Return the (x, y) coordinate for the center point of the cell that contains the specified text.  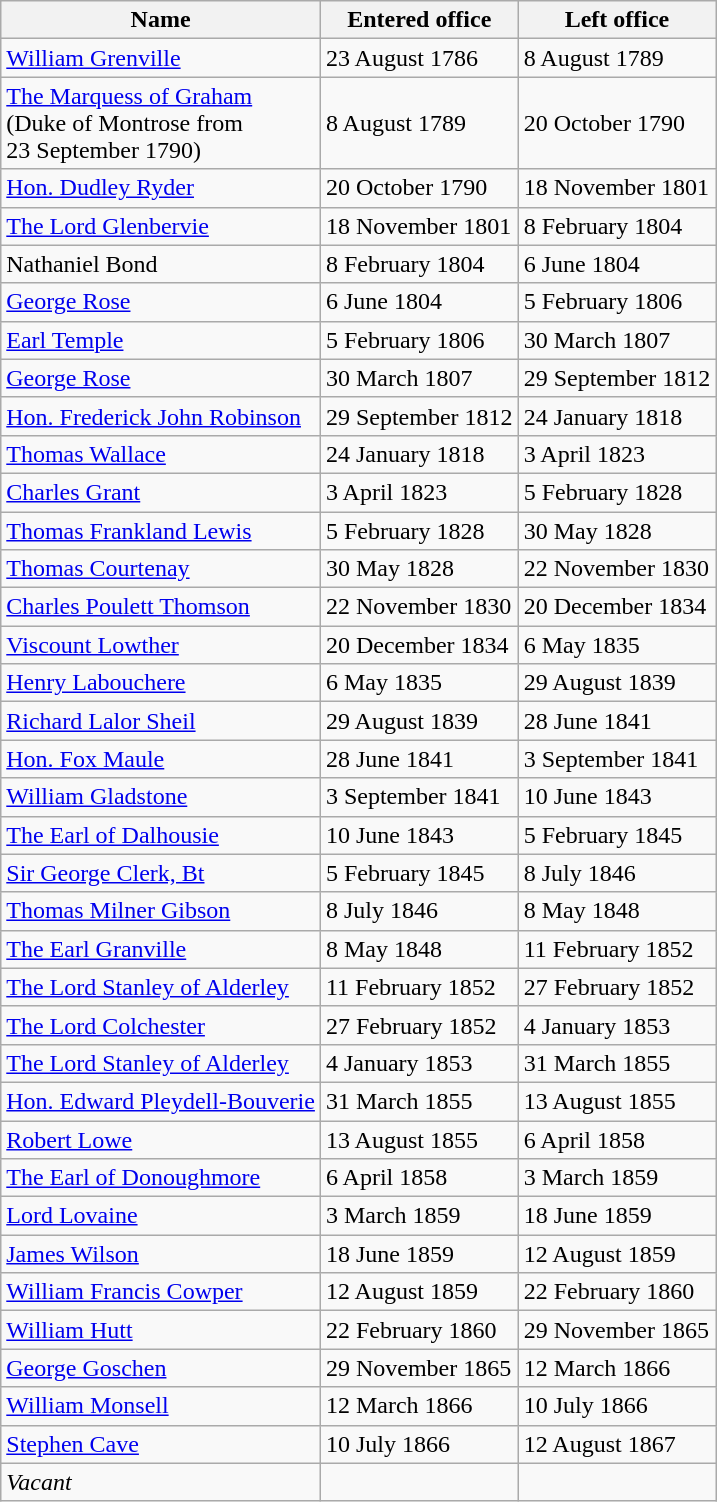
James Wilson (161, 1254)
Thomas Milner Gibson (161, 911)
William Grenville (161, 58)
Viscount Lowther (161, 645)
Sir George Clerk, Bt (161, 873)
Stephen Cave (161, 1444)
Charles Grant (161, 492)
Name (161, 20)
The Marquess of Graham (Duke of Montrose from 23 September 1790) (161, 123)
Thomas Frankland Lewis (161, 531)
23 August 1786 (419, 58)
William Monsell (161, 1406)
Henry Labouchere (161, 683)
Vacant (161, 1482)
The Earl of Donoughmore (161, 1178)
Left office (617, 20)
Entered office (419, 20)
William Gladstone (161, 797)
Thomas Wallace (161, 454)
Hon. Frederick John Robinson (161, 416)
Hon. Edward Pleydell-Bouverie (161, 1101)
The Lord Glenbervie (161, 226)
The Lord Colchester (161, 1025)
Lord Lovaine (161, 1216)
William Francis Cowper (161, 1292)
The Earl Granville (161, 949)
12 August 1867 (617, 1444)
William Hutt (161, 1330)
Nathaniel Bond (161, 264)
Earl Temple (161, 340)
George Goschen (161, 1368)
Thomas Courtenay (161, 569)
Charles Poulett Thomson (161, 607)
The Earl of Dalhousie (161, 835)
Robert Lowe (161, 1139)
Hon. Fox Maule (161, 759)
Richard Lalor Sheil (161, 721)
Hon. Dudley Ryder (161, 188)
